Detect which cell encompasses the target text, then output its [X, Y] center coordinate. 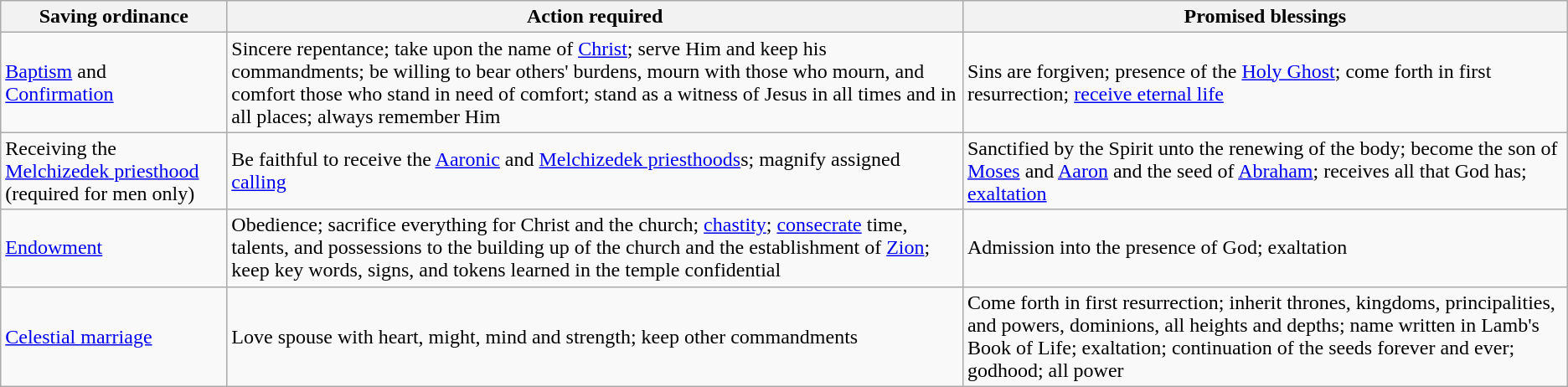
Action required [595, 17]
Endowment [114, 248]
Receiving the Melchizedek priesthood (required for men only) [114, 171]
Sins are forgiven; presence of the Holy Ghost; come forth in first resurrection; receive eternal life [1265, 82]
Admission into the presence of God; exaltation [1265, 248]
Be faithful to receive the Aaronic and Melchizedek priesthoodss; magnify assigned calling [595, 171]
Baptism andConfirmation [114, 82]
Saving ordinance [114, 17]
Promised blessings [1265, 17]
Love spouse with heart, might, mind and strength; keep other commandments [595, 337]
Celestial marriage [114, 337]
